Return (X, Y) of the center of cell containing provided text 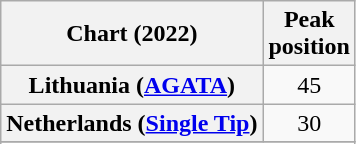
Netherlands (Single Tip) (132, 123)
Lithuania (AGATA) (132, 85)
45 (309, 85)
30 (309, 123)
Chart (2022) (132, 34)
Peakposition (309, 34)
